Identify which cell holds the provided text, then report its (X, Y) central coordinate. 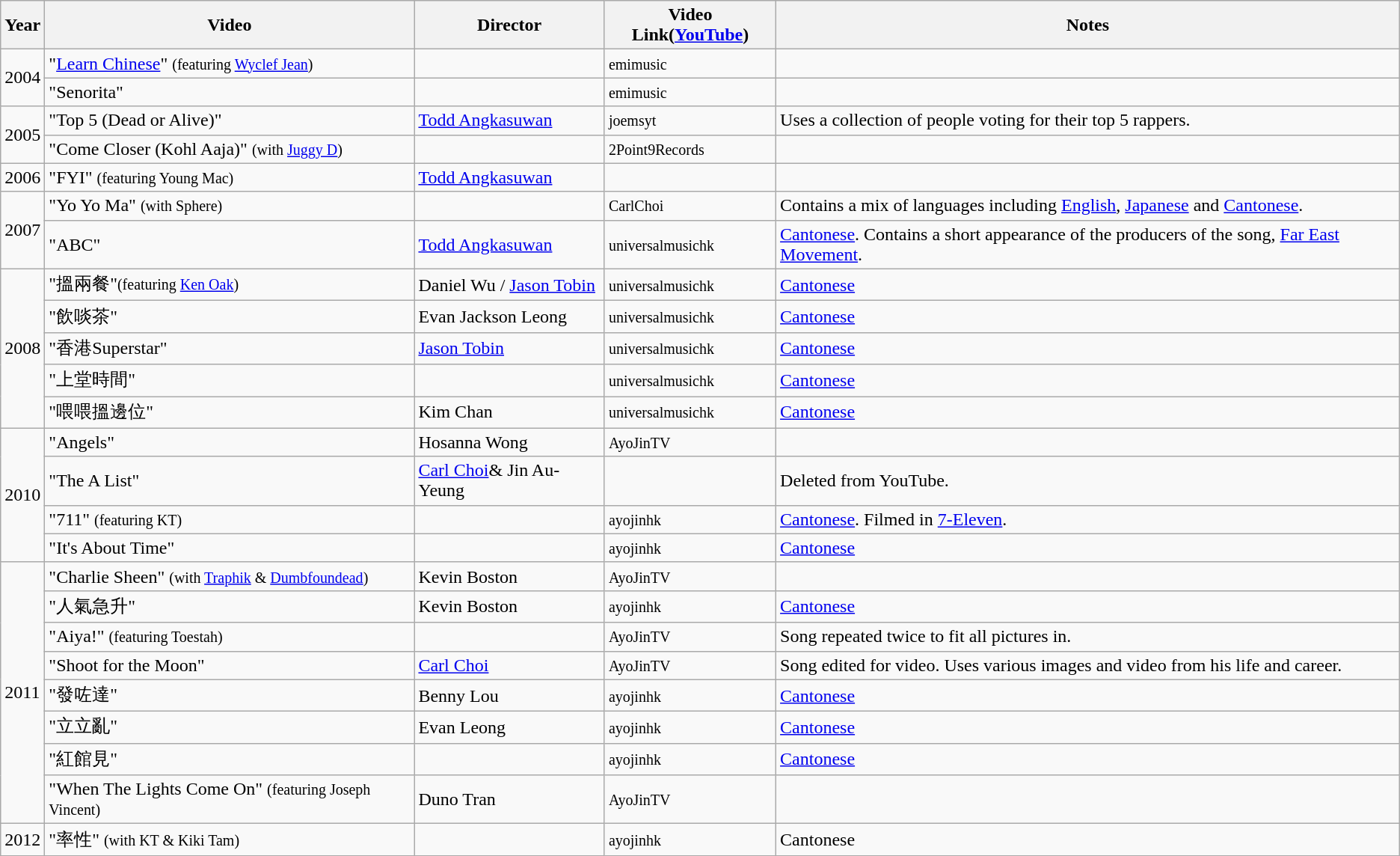
2011 (22, 693)
Video Link(YouTube) (690, 25)
"飲啖茶" (230, 317)
joemsyt (690, 120)
"Charlie Sheen" (with Traphik & Dumbfoundead) (230, 576)
"Come Closer (Kohl Aaja)" (with Juggy D) (230, 149)
Benny Lou (509, 696)
"Aiya!" (featuring Toestah) (230, 637)
"Top 5 (Dead or Alive)" (230, 120)
2010 (22, 495)
"Shoot for the Moon" (230, 665)
2012 (22, 840)
Carl Choi (509, 665)
Cantonese. Contains a short appearance of the producers of the song, Far East Movement. (1088, 244)
Deleted from YouTube. (1088, 480)
"It's About Time" (230, 548)
"香港Superstar" (230, 349)
"率性" (with KT & Kiki Tam) (230, 840)
Cantonese. Filmed in 7-Eleven. (1088, 519)
Duno Tran (509, 799)
"紅館見" (230, 759)
"Senorita" (230, 92)
"Learn Chinese" (featuring Wyclef Jean) (230, 64)
Director (509, 25)
"立立亂" (230, 727)
"上堂時間" (230, 380)
2004 (22, 78)
"ABC" (230, 244)
CarlChoi (690, 206)
"Yo Yo Ma" (with Sphere) (230, 206)
2005 (22, 135)
"Angels" (230, 442)
Contains a mix of languages including English, Japanese and Cantonese. (1088, 206)
"人氣急升" (230, 606)
"711" (featuring KT) (230, 519)
Year (22, 25)
Video (230, 25)
Carl Choi& Jin Au-Yeung (509, 480)
Evan Jackson Leong (509, 317)
"發咗達" (230, 696)
"喂喂搵邊位" (230, 413)
2008 (22, 349)
"When The Lights Come On" (featuring Joseph Vincent) (230, 799)
"The A List" (230, 480)
Notes (1088, 25)
2006 (22, 177)
Hosanna Wong (509, 442)
"搵兩餐"(featuring Ken Oak) (230, 284)
Uses a collection of people voting for their top 5 rappers. (1088, 120)
Song edited for video. Uses various images and video from his life and career. (1088, 665)
2Point9Records (690, 149)
Evan Leong (509, 727)
Daniel Wu / Jason Tobin (509, 284)
Song repeated twice to fit all pictures in. (1088, 637)
"FYI" (featuring Young Mac) (230, 177)
2007 (22, 230)
Kim Chan (509, 413)
Jason Tobin (509, 349)
